Find where the given text appears and provide that cell's center as [X, Y] coordinate. 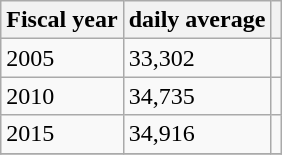
34,916 [197, 134]
Fiscal year [62, 20]
33,302 [197, 58]
2005 [62, 58]
34,735 [197, 96]
2015 [62, 134]
2010 [62, 96]
daily average [197, 20]
